Extract the [x, y] coordinate from the center of the cell holding the provided text.  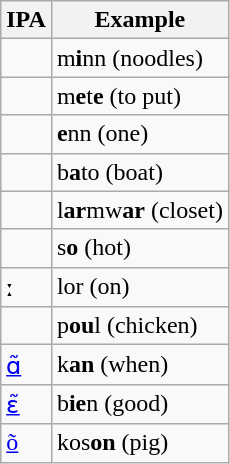
IPA [26, 20]
ɑ̃ [26, 365]
mete (to put) [140, 96]
ɛ̃ [26, 404]
minn (noodles) [140, 58]
bien (good) [140, 404]
so (hot) [140, 248]
õ [26, 443]
Example [140, 20]
bato (boat) [140, 172]
lor (on) [140, 287]
larmwar (closet) [140, 210]
poul (chicken) [140, 326]
kan (when) [140, 365]
koson (pig) [140, 443]
ː [26, 287]
enn (one) [140, 134]
